Pinpoint the cell where the given text exists, returning its [x, y] midpoint coordinate. 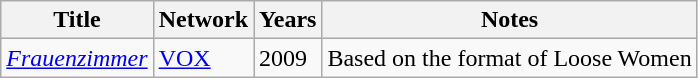
Years [288, 20]
Title [77, 20]
Notes [510, 20]
2009 [288, 58]
Network [203, 20]
VOX [203, 58]
Frauenzimmer [77, 58]
Based on the format of Loose Women [510, 58]
